Scan for the cell matching the given text and deliver its (X, Y) coordinate at center. 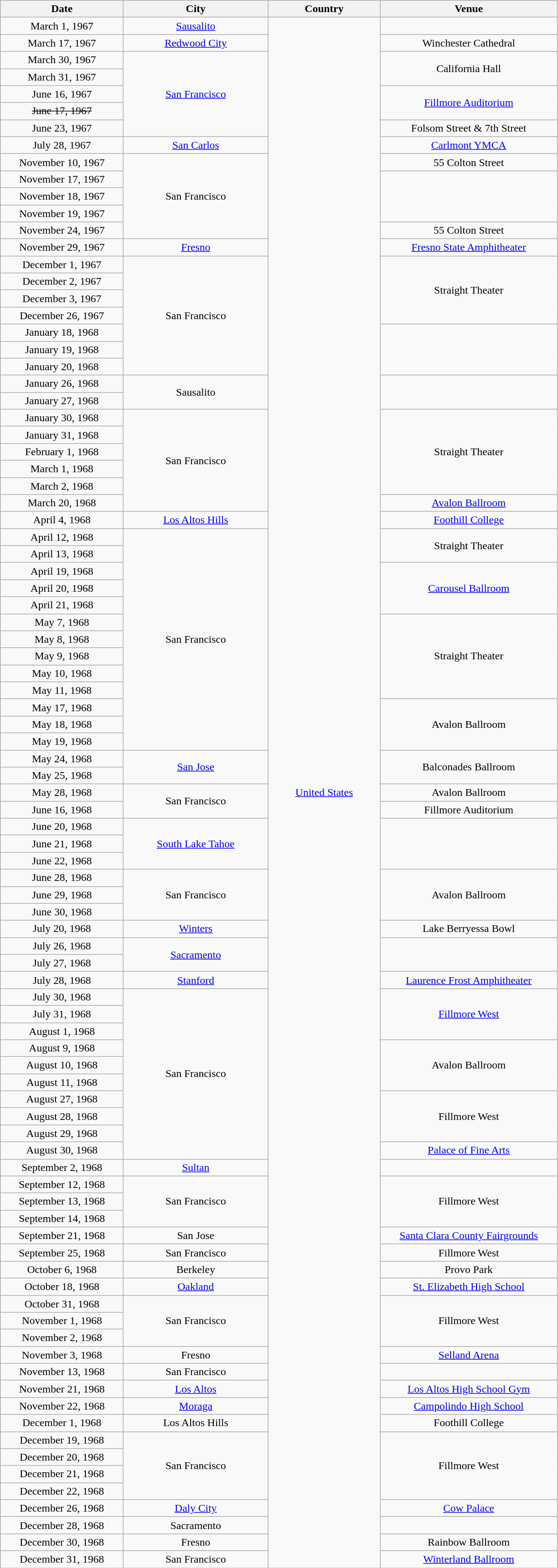
Date (62, 9)
May 10, 1968 (62, 673)
South Lake Tahoe (196, 844)
July 28, 1968 (62, 980)
March 20, 1968 (62, 503)
St. Elizabeth High School (469, 1286)
Santa Clara County Fairgrounds (469, 1235)
March 1, 1967 (62, 26)
Oakland (196, 1286)
January 26, 1968 (62, 384)
April 13, 1968 (62, 554)
Berkeley (196, 1269)
November 24, 1967 (62, 231)
May 25, 1968 (62, 776)
November 3, 1968 (62, 1355)
Winterland Ballroom (469, 1559)
Los Altos (196, 1389)
August 10, 1968 (62, 1065)
October 6, 1968 (62, 1269)
August 27, 1968 (62, 1099)
January 18, 1968 (62, 333)
March 17, 1967 (62, 43)
Cow Palace (469, 1508)
May 9, 1968 (62, 656)
February 1, 1968 (62, 452)
December 26, 1967 (62, 316)
September 2, 1968 (62, 1167)
April 21, 1968 (62, 605)
City (196, 9)
Folsom Street & 7th Street (469, 128)
Sultan (196, 1167)
July 20, 1968 (62, 929)
January 31, 1968 (62, 435)
August 29, 1968 (62, 1133)
July 30, 1968 (62, 997)
California Hall (469, 68)
June 30, 1968 (62, 912)
December 19, 1968 (62, 1440)
July 27, 1968 (62, 963)
November 13, 1968 (62, 1372)
October 31, 1968 (62, 1304)
Palace of Fine Arts (469, 1150)
Provo Park (469, 1269)
Carlmont YMCA (469, 145)
May 28, 1968 (62, 793)
July 28, 1967 (62, 145)
December 31, 1968 (62, 1559)
April 12, 1968 (62, 537)
January 20, 1968 (62, 367)
November 2, 1968 (62, 1338)
June 22, 1968 (62, 861)
June 29, 1968 (62, 895)
December 1, 1968 (62, 1423)
Moraga (196, 1406)
May 11, 1968 (62, 690)
November 18, 1967 (62, 196)
May 7, 1968 (62, 622)
Los Altos High School Gym (469, 1389)
April 4, 1968 (62, 520)
November 21, 1968 (62, 1389)
January 30, 1968 (62, 418)
May 17, 1968 (62, 707)
November 10, 1967 (62, 162)
December 28, 1968 (62, 1525)
November 29, 1967 (62, 248)
December 3, 1967 (62, 299)
July 26, 1968 (62, 946)
Daly City (196, 1508)
September 25, 1968 (62, 1252)
Winchester Cathedral (469, 43)
United States (324, 793)
Redwood City (196, 43)
Winters (196, 929)
May 8, 1968 (62, 639)
January 19, 1968 (62, 350)
September 13, 1968 (62, 1201)
Rainbow Ballroom (469, 1542)
December 1, 1967 (62, 265)
Balconades Ballroom (469, 767)
March 31, 1967 (62, 77)
May 24, 1968 (62, 759)
San Carlos (196, 145)
June 17, 1967 (62, 111)
May 19, 1968 (62, 741)
August 30, 1968 (62, 1150)
Lake Berryessa Bowl (469, 929)
November 1, 1968 (62, 1321)
August 11, 1968 (62, 1082)
March 2, 1968 (62, 486)
Campolindo High School (469, 1406)
December 2, 1967 (62, 282)
December 22, 1968 (62, 1491)
June 23, 1967 (62, 128)
August 9, 1968 (62, 1048)
December 21, 1968 (62, 1474)
April 20, 1968 (62, 588)
November 19, 1967 (62, 214)
January 27, 1968 (62, 401)
December 30, 1968 (62, 1542)
May 18, 1968 (62, 724)
Laurence Frost Amphitheater (469, 980)
June 28, 1968 (62, 878)
Carousel Ballroom (469, 588)
June 21, 1968 (62, 844)
December 26, 1968 (62, 1508)
July 31, 1968 (62, 1014)
Venue (469, 9)
March 1, 1968 (62, 469)
September 21, 1968 (62, 1235)
June 16, 1968 (62, 810)
November 22, 1968 (62, 1406)
December 20, 1968 (62, 1457)
March 30, 1967 (62, 60)
Fresno State Amphitheater (469, 248)
Selland Arena (469, 1355)
October 18, 1968 (62, 1286)
Stanford (196, 980)
September 14, 1968 (62, 1218)
August 28, 1968 (62, 1116)
Country (324, 9)
June 16, 1967 (62, 94)
August 1, 1968 (62, 1031)
June 20, 1968 (62, 827)
November 17, 1967 (62, 179)
September 12, 1968 (62, 1184)
April 19, 1968 (62, 571)
